Scan for the cell matching the given text and deliver its (X, Y) coordinate at center. 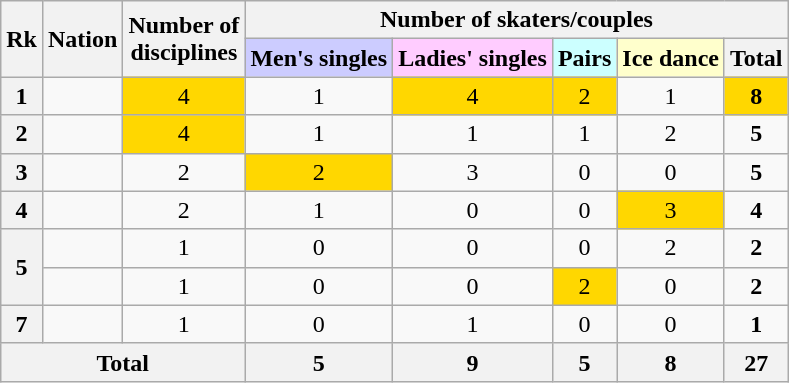
Pairs (584, 58)
Ice dance (671, 58)
Nation (82, 39)
27 (756, 362)
Rk (22, 39)
7 (22, 324)
9 (473, 362)
Men's singles (319, 58)
Number of skaters/couples (516, 20)
Number ofdisciplines (184, 39)
Ladies' singles (473, 58)
